Extract the [x, y] coordinate from the center of the cell holding the provided text.  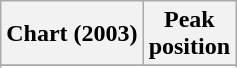
Peakposition [189, 34]
Chart (2003) [72, 34]
